From the cell containing the given text, extract its center point as (x, y) coordinate. 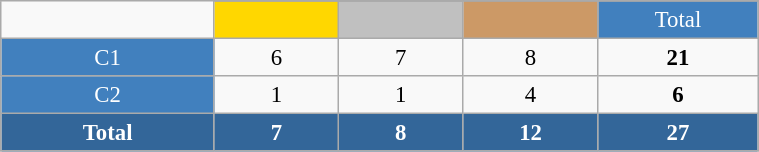
C2 (108, 95)
C1 (108, 58)
4 (531, 95)
21 (678, 58)
12 (531, 133)
27 (678, 133)
